Pinpoint the cell where the given text exists, returning its [X, Y] midpoint coordinate. 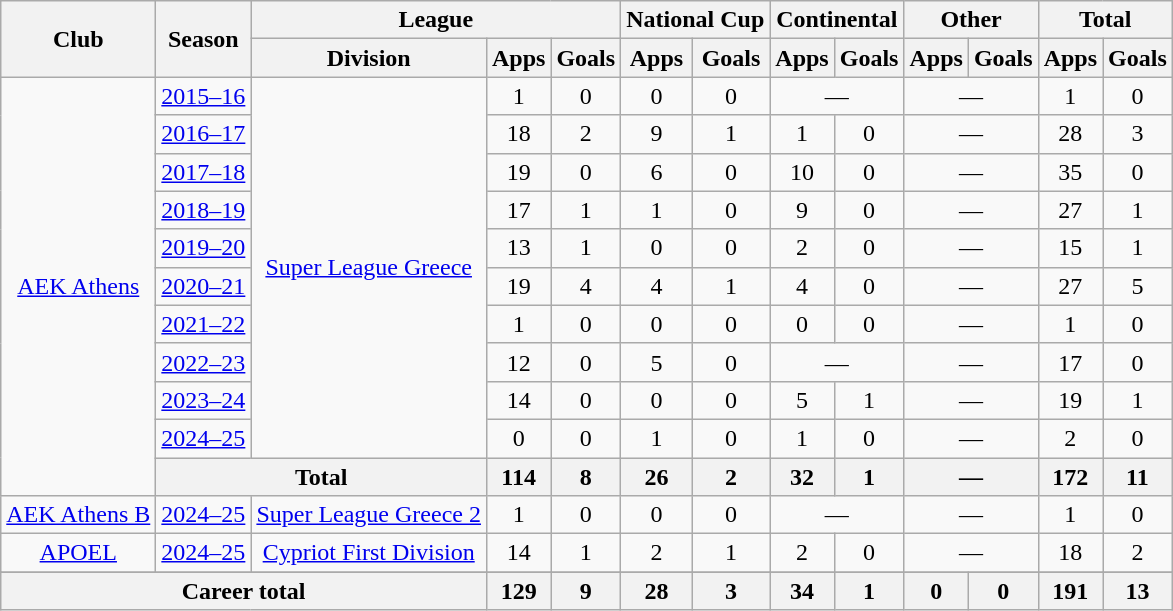
2019–20 [204, 248]
League [436, 20]
Cypriot First Division [369, 553]
2017–18 [204, 172]
APOEL [78, 553]
26 [657, 477]
35 [1070, 172]
129 [518, 591]
114 [518, 477]
2020–21 [204, 286]
AEK Athens [78, 286]
11 [1138, 477]
2018–19 [204, 210]
2015–16 [204, 96]
15 [1070, 248]
Super League Greece 2 [369, 515]
2016–17 [204, 134]
Club [78, 39]
Other [971, 20]
Career total [244, 591]
8 [586, 477]
AEK Athens B [78, 515]
2022–23 [204, 362]
6 [657, 172]
Season [204, 39]
191 [1070, 591]
2021–22 [204, 324]
12 [518, 362]
Division [369, 58]
National Cup [696, 20]
10 [802, 172]
34 [802, 591]
Super League Greece [369, 268]
Continental [837, 20]
32 [802, 477]
2023–24 [204, 400]
172 [1070, 477]
